Return [X, Y] of the center of cell containing provided text 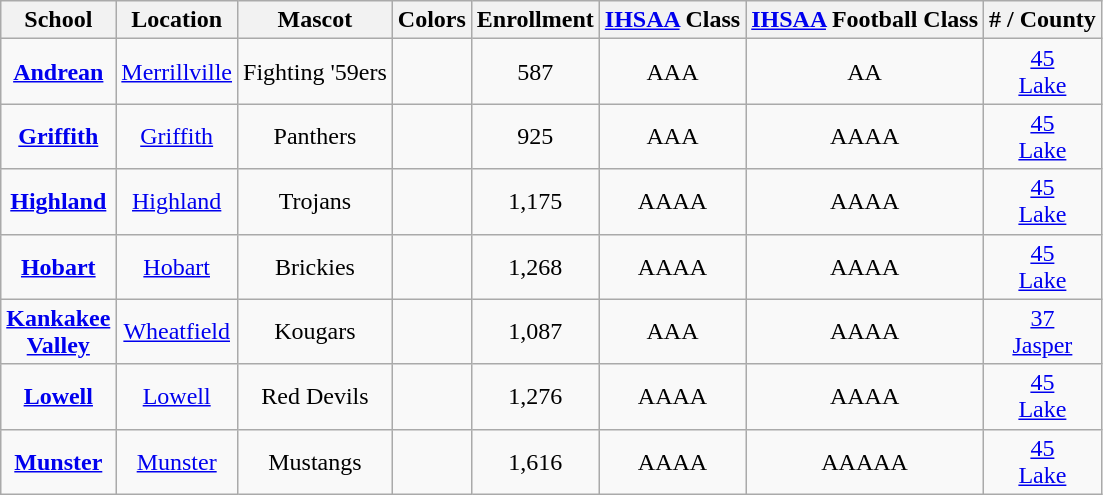
Fighting '59ers [316, 72]
Kankakee Valley [58, 332]
587 [535, 72]
Enrollment [535, 20]
Mascot [316, 20]
Brickies [316, 266]
Red Devils [316, 396]
AA [865, 72]
1,276 [535, 396]
Trojans [316, 202]
Merrillville [177, 72]
Andrean [58, 72]
1,616 [535, 462]
1,087 [535, 332]
Panthers [316, 136]
School [58, 20]
Kougars [316, 332]
IHSAA Football Class [865, 20]
925 [535, 136]
IHSAA Class [672, 20]
Wheatfield [177, 332]
37 Jasper [1043, 332]
1,175 [535, 202]
# / County [1043, 20]
1,268 [535, 266]
Location [177, 20]
Colors [432, 20]
Mustangs [316, 462]
AAAAA [865, 462]
